Search for the cell housing the specified text and yield its [X, Y] center coordinate. 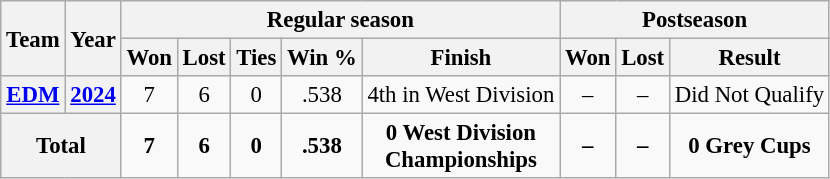
Result [749, 58]
Regular season [340, 20]
Year [93, 38]
EDM [33, 95]
Total [61, 146]
2024 [93, 95]
Postseason [695, 20]
Did Not Qualify [749, 95]
4th in West Division [461, 95]
Finish [461, 58]
0 West DivisionChampionships [461, 146]
0 Grey Cups [749, 146]
Win % [322, 58]
Ties [256, 58]
Team [33, 38]
